Search for the cell housing the specified text and yield its (X, Y) center coordinate. 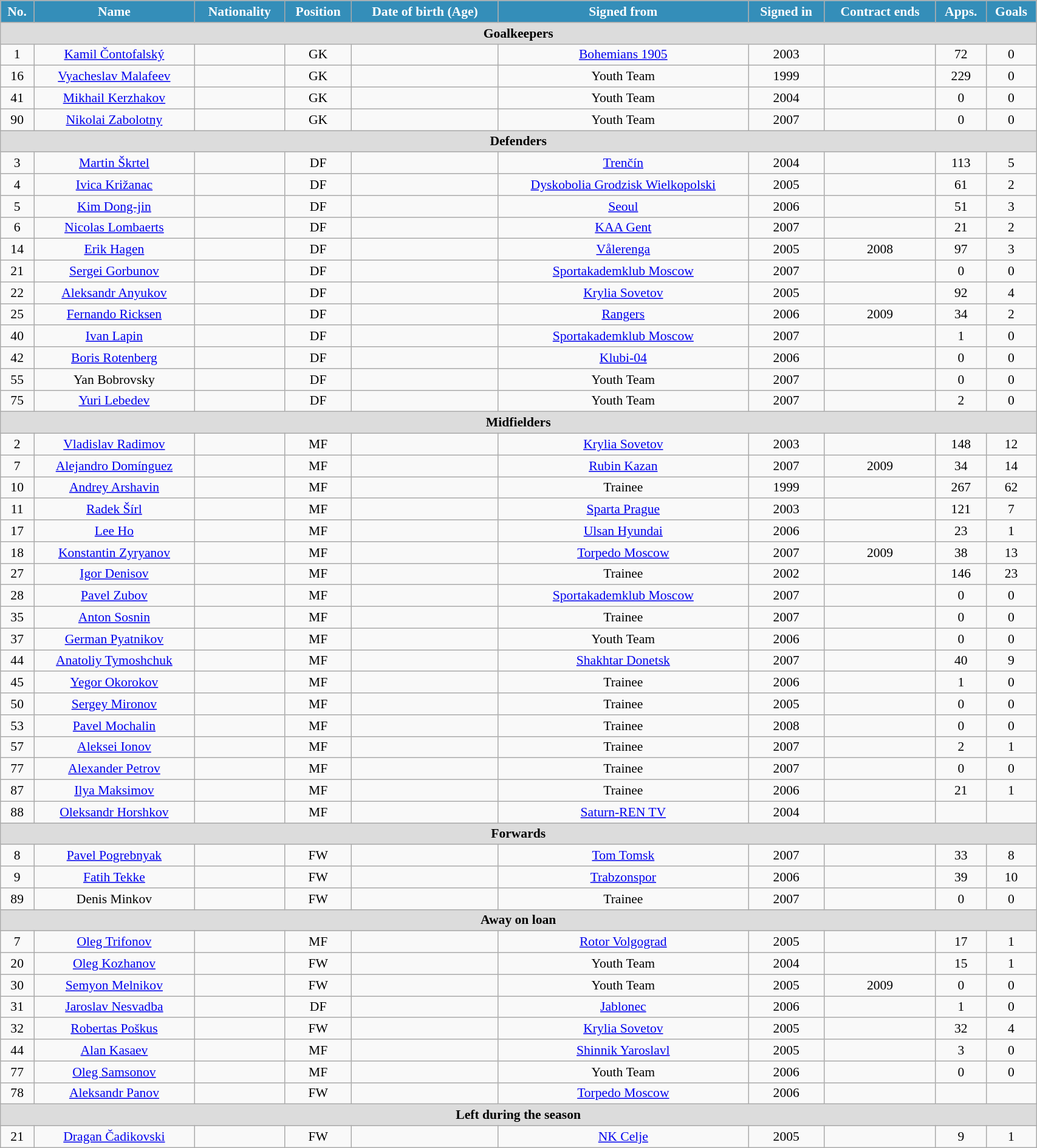
KAA Gent (623, 228)
Radek Šírl (114, 510)
Aleksandr Anyukov (114, 293)
Aleksei Ionov (114, 747)
146 (961, 574)
NK Celje (623, 1137)
Rangers (623, 315)
Semyon Melnikov (114, 985)
Anatoliy Tymoshchuk (114, 661)
Jaroslav Nesvadba (114, 1007)
Ilya Maksimov (114, 791)
15 (961, 964)
Ivan Lapin (114, 337)
Fatih Tekke (114, 877)
Name (114, 12)
53 (17, 726)
Rubin Kazan (623, 466)
72 (961, 55)
18 (17, 553)
6 (17, 228)
Goals (1011, 12)
Pavel Zubov (114, 596)
62 (1011, 488)
Midfielders (519, 423)
45 (17, 683)
Vladislav Radimov (114, 445)
39 (961, 877)
Pavel Pogrebnyak (114, 856)
16 (17, 77)
55 (17, 380)
Apps. (961, 12)
Contract ends (880, 12)
75 (17, 401)
90 (17, 120)
113 (961, 163)
Nationality (239, 12)
Robertas Poškus (114, 1029)
No. (17, 12)
20 (17, 964)
Boris Rotenberg (114, 358)
Trabzonspor (623, 877)
Oleg Trifonov (114, 942)
Shakhtar Donetsk (623, 661)
61 (961, 185)
Dragan Čadikovski (114, 1137)
87 (17, 791)
Sergei Gorbunov (114, 272)
Igor Denisov (114, 574)
25 (17, 315)
Sergey Mironov (114, 704)
92 (961, 293)
Kamil Čontofalský (114, 55)
Klubi-04 (623, 358)
Pavel Mochalin (114, 726)
Aleksandr Panov (114, 1093)
Mikhail Kerzhakov (114, 98)
148 (961, 445)
Nikolai Zabolotny (114, 120)
German Pyatnikov (114, 639)
42 (17, 358)
Left during the season (519, 1115)
267 (961, 488)
Rotor Volgograd (623, 942)
Lee Ho (114, 531)
Yan Bobrovsky (114, 380)
13 (1011, 553)
229 (961, 77)
Date of birth (Age) (425, 12)
Alexander Petrov (114, 769)
22 (17, 293)
Ivica Križanac (114, 185)
Signed in (786, 12)
Away on loan (519, 920)
Bohemians 1905 (623, 55)
Shinnik Yaroslavl (623, 1050)
88 (17, 812)
33 (961, 856)
Yuri Lebedev (114, 401)
Trenčín (623, 163)
Konstantin Zyryanov (114, 553)
Defenders (519, 142)
Goalkeepers (519, 33)
Yegor Okorokov (114, 683)
Alejandro Domínguez (114, 466)
28 (17, 596)
Oleksandr Horshkov (114, 812)
Andrey Arshavin (114, 488)
Jablonec (623, 1007)
51 (961, 207)
Alan Kasaev (114, 1050)
Forwards (519, 834)
Vyacheslav Malafeev (114, 77)
30 (17, 985)
31 (17, 1007)
Denis Minkov (114, 899)
Sparta Prague (623, 510)
57 (17, 747)
Vålerenga (623, 250)
12 (1011, 445)
Signed from (623, 12)
Oleg Kozhanov (114, 964)
Dyskobolia Grodzisk Wielkopolski (623, 185)
50 (17, 704)
41 (17, 98)
2002 (786, 574)
Position (318, 12)
78 (17, 1093)
97 (961, 250)
Seoul (623, 207)
Martin Škrtel (114, 163)
38 (961, 553)
35 (17, 618)
Oleg Samsonov (114, 1072)
Tom Tomsk (623, 856)
89 (17, 899)
Nicolas Lombaerts (114, 228)
11 (17, 510)
Ulsan Hyundai (623, 531)
Saturn-REN TV (623, 812)
27 (17, 574)
Kim Dong-jin (114, 207)
37 (17, 639)
Fernando Ricksen (114, 315)
Anton Sosnin (114, 618)
121 (961, 510)
Erik Hagen (114, 250)
